Find where the given text appears and provide that cell's center as (X, Y) coordinate. 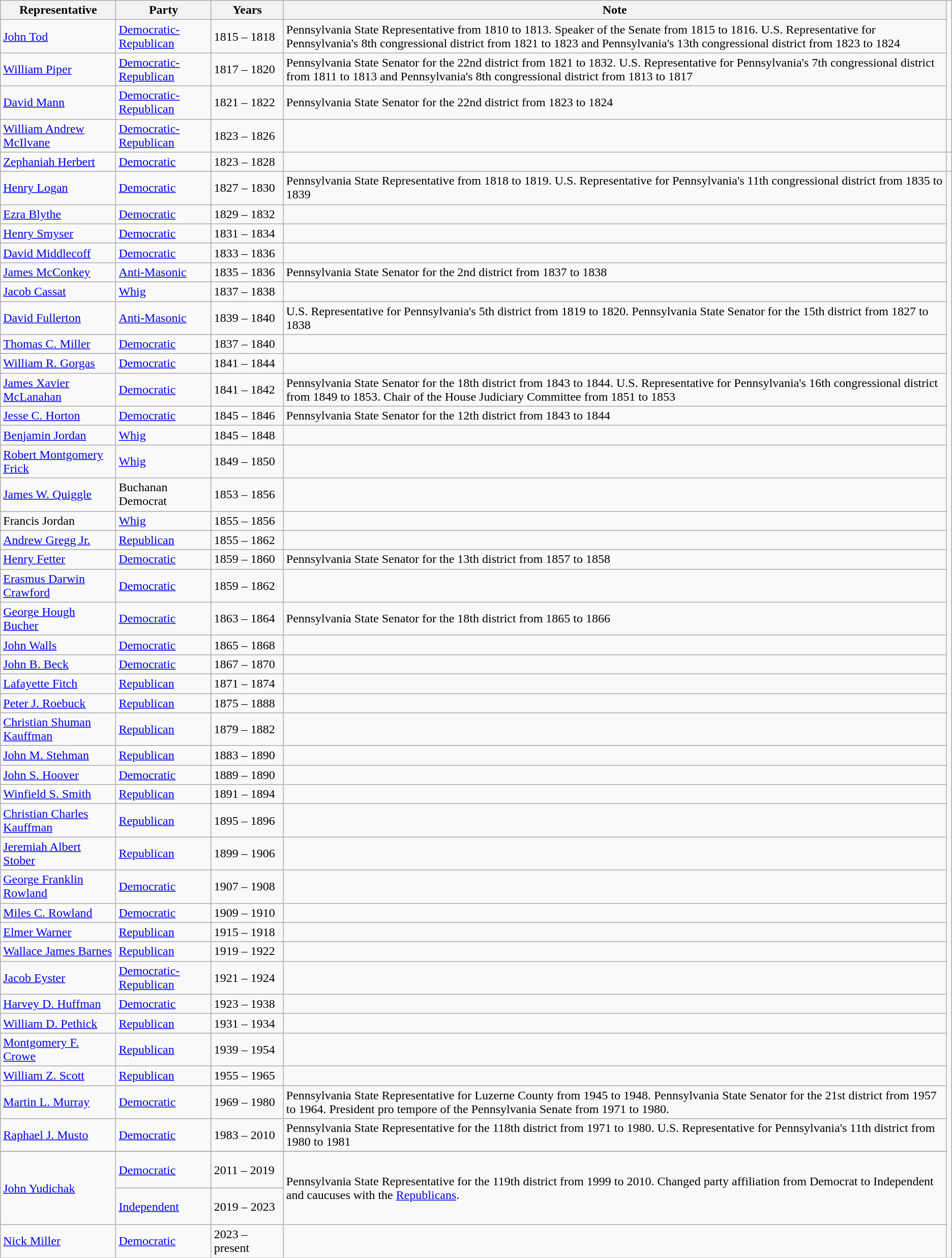
1835 – 1836 (247, 272)
1845 – 1846 (247, 416)
Jeremiah Albert Stober (58, 853)
Wallace James Barnes (58, 951)
1955 – 1965 (247, 1075)
Henry Smyser (58, 233)
Pennsylvania State Senator for the 13th district from 1857 to 1858 (614, 559)
Henry Logan (58, 188)
Independent (164, 1207)
1879 – 1882 (247, 729)
William D. Pethick (58, 1023)
1909 – 1910 (247, 913)
1899 – 1906 (247, 853)
1969 – 1980 (247, 1101)
Nick Miller (58, 1242)
Pennsylvania State Senator for the 12th district from 1843 to 1844 (614, 416)
Note (614, 10)
1871 – 1874 (247, 683)
1849 – 1850 (247, 462)
Thomas C. Miller (58, 344)
John Tod (58, 37)
John Yudichak (58, 1188)
1841 – 1844 (247, 364)
1837 – 1840 (247, 344)
1837 – 1838 (247, 291)
John Walls (58, 645)
1839 – 1840 (247, 317)
Francis Jordan (58, 521)
Miles C. Rowland (58, 913)
1829 – 1832 (247, 214)
1867 – 1870 (247, 664)
2019 – 2023 (247, 1207)
Party (164, 10)
William Z. Scott (58, 1075)
William Piper (58, 69)
George Hough Bucher (58, 618)
Robert Montgomery Frick (58, 462)
U.S. Representative for Pennsylvania's 5th district from 1819 to 1820. Pennsylvania State Senator for the 15th district from 1827 to 1838 (614, 317)
Pennsylvania State Representative for the 118th district from 1971 to 1980. U.S. Representative for Pennsylvania's 11th district from 1980 to 1981 (614, 1135)
1983 – 2010 (247, 1135)
1815 – 1818 (247, 37)
William R. Gorgas (58, 364)
1859 – 1862 (247, 586)
Pennsylvania State Senator for the 18th district from 1865 to 1866 (614, 618)
1827 – 1830 (247, 188)
Martin L. Murray (58, 1101)
1833 – 1836 (247, 253)
Christian Shuman Kauffman (58, 729)
Representative (58, 10)
1817 – 1820 (247, 69)
1889 – 1890 (247, 775)
George Franklin Rowland (58, 887)
Ezra Blythe (58, 214)
1939 – 1954 (247, 1050)
Pennsylvania State Senator for the 22nd district from 1823 to 1824 (614, 103)
2023 – present (247, 1242)
1831 – 1834 (247, 233)
David Mann (58, 103)
1845 – 1848 (247, 435)
Zephaniah Herbert (58, 162)
Erasmus Darwin Crawford (58, 586)
Henry Fetter (58, 559)
2011 – 2019 (247, 1170)
1859 – 1860 (247, 559)
1921 – 1924 (247, 977)
1875 – 1888 (247, 703)
1915 – 1918 (247, 932)
Harvey D. Huffman (58, 1004)
William Andrew McIlvane (58, 135)
James McConkey (58, 272)
David Middlecoff (58, 253)
James Xavier McLanahan (58, 390)
1855 – 1856 (247, 521)
Christian Charles Kauffman (58, 821)
John M. Stehman (58, 756)
Raphael J. Musto (58, 1135)
Jesse C. Horton (58, 416)
1923 – 1938 (247, 1004)
Elmer Warner (58, 932)
James W. Quiggle (58, 494)
Pennsylvania State Representative from 1818 to 1819. U.S. Representative for Pennsylvania's 11th congressional district from 1835 to 1839 (614, 188)
Pennsylvania State Senator for the 2nd district from 1837 to 1838 (614, 272)
Peter J. Roebuck (58, 703)
David Fullerton (58, 317)
Winfield S. Smith (58, 794)
Benjamin Jordan (58, 435)
1823 – 1828 (247, 162)
John S. Hoover (58, 775)
1821 – 1822 (247, 103)
1865 – 1868 (247, 645)
1891 – 1894 (247, 794)
1907 – 1908 (247, 887)
Andrew Gregg Jr. (58, 540)
John B. Beck (58, 664)
Years (247, 10)
Lafayette Fitch (58, 683)
Montgomery F. Crowe (58, 1050)
1895 – 1896 (247, 821)
1855 – 1862 (247, 540)
Jacob Eyster (58, 977)
Buchanan Democrat (164, 494)
1853 – 1856 (247, 494)
1823 – 1826 (247, 135)
Jacob Cassat (58, 291)
1883 – 1890 (247, 756)
1931 – 1934 (247, 1023)
1919 – 1922 (247, 951)
1841 – 1842 (247, 390)
1863 – 1864 (247, 618)
